Pinpoint the cell where the given text exists, returning its [x, y] midpoint coordinate. 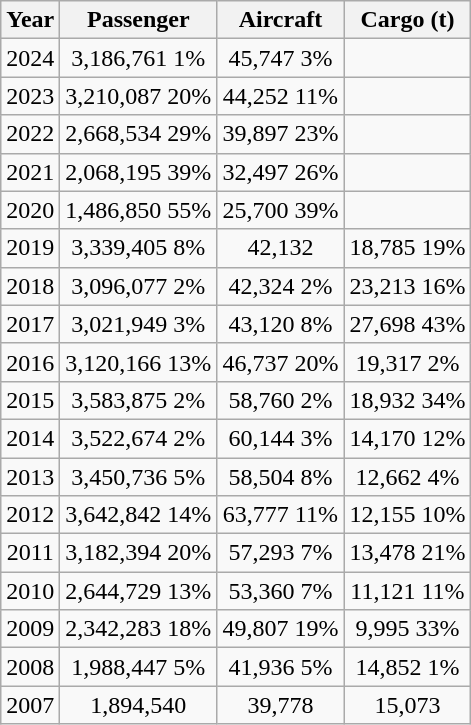
Aircraft [280, 20]
58,504 8% [280, 477]
44,252 11% [280, 96]
14,852 1% [408, 667]
1,486,850 55% [138, 210]
2021 [30, 172]
39,778 [280, 705]
1,988,447 5% [138, 667]
3,021,949 3% [138, 324]
42,324 2% [280, 286]
53,360 7% [280, 591]
63,777 11% [280, 515]
2009 [30, 629]
2016 [30, 362]
45,747 3% [280, 58]
3,210,087 20% [138, 96]
32,497 26% [280, 172]
18,932 34% [408, 400]
2017 [30, 324]
2,668,534 29% [138, 134]
2011 [30, 553]
14,170 12% [408, 438]
15,073 [408, 705]
42,132 [280, 248]
1,894,540 [138, 705]
2014 [30, 438]
27,698 43% [408, 324]
49,807 19% [280, 629]
Passenger [138, 20]
58,760 2% [280, 400]
2007 [30, 705]
2020 [30, 210]
12,155 10% [408, 515]
3,096,077 2% [138, 286]
2013 [30, 477]
2012 [30, 515]
3,182,394 20% [138, 553]
23,213 16% [408, 286]
2,068,195 39% [138, 172]
3,522,674 2% [138, 438]
3,120,166 13% [138, 362]
18,785 19% [408, 248]
3,642,842 14% [138, 515]
57,293 7% [280, 553]
46,737 20% [280, 362]
Year [30, 20]
39,897 23% [280, 134]
2,342,283 18% [138, 629]
3,186,761 1% [138, 58]
9,995 33% [408, 629]
2015 [30, 400]
Cargo (t) [408, 20]
3,583,875 2% [138, 400]
25,700 39% [280, 210]
3,339,405 8% [138, 248]
41,936 5% [280, 667]
11,121 11% [408, 591]
13,478 21% [408, 553]
2,644,729 13% [138, 591]
2019 [30, 248]
2008 [30, 667]
60,144 3% [280, 438]
2018 [30, 286]
12,662 4% [408, 477]
2023 [30, 96]
19,317 2% [408, 362]
2022 [30, 134]
43,120 8% [280, 324]
3,450,736 5% [138, 477]
2024 [30, 58]
2010 [30, 591]
